Output the [x, y] coordinate of the center of the cell containing the given text.  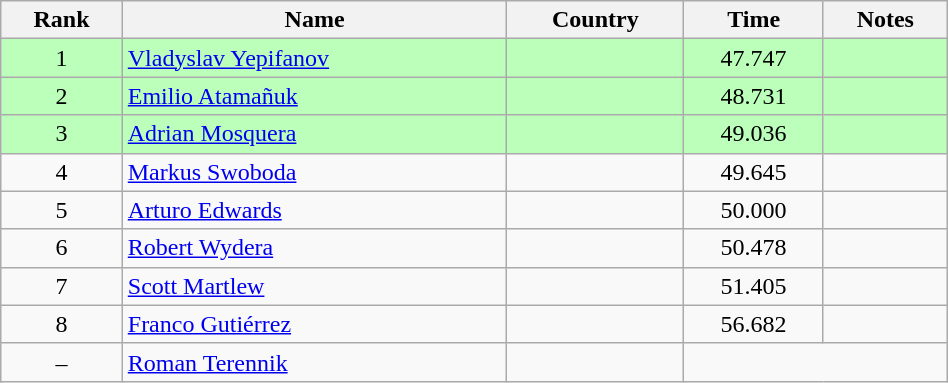
Country [596, 20]
49.036 [754, 134]
Rank [62, 20]
8 [62, 324]
Robert Wydera [314, 248]
Vladyslav Yepifanov [314, 58]
Scott Martlew [314, 286]
Emilio Atamañuk [314, 96]
3 [62, 134]
Franco Gutiérrez [314, 324]
7 [62, 286]
6 [62, 248]
Arturo Edwards [314, 210]
Time [754, 20]
2 [62, 96]
Adrian Mosquera [314, 134]
Roman Terennik [314, 362]
48.731 [754, 96]
Notes [885, 20]
Name [314, 20]
50.000 [754, 210]
47.747 [754, 58]
1 [62, 58]
56.682 [754, 324]
– [62, 362]
51.405 [754, 286]
5 [62, 210]
50.478 [754, 248]
Markus Swoboda [314, 172]
4 [62, 172]
49.645 [754, 172]
